Extract the [X, Y] coordinate from the center of the cell holding the provided text.  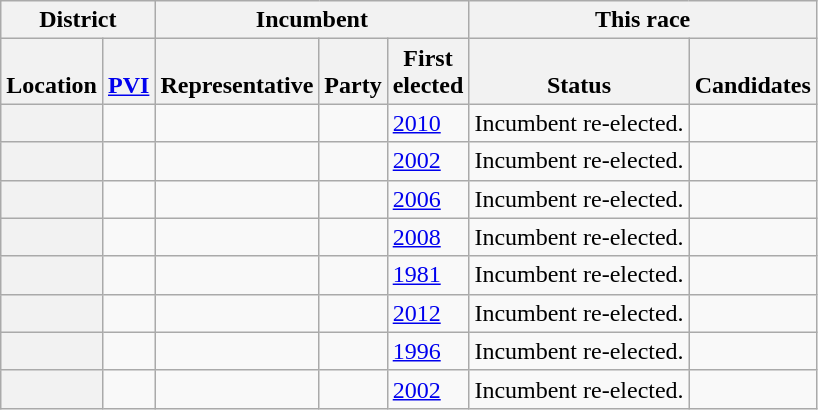
2010 [428, 123]
This race [642, 20]
Candidates [752, 72]
Party [353, 72]
Location [52, 72]
1981 [428, 275]
2012 [428, 313]
Incumbent [312, 20]
2006 [428, 199]
Status [579, 72]
Representative [237, 72]
1996 [428, 351]
PVI [128, 72]
Firstelected [428, 72]
District [78, 20]
2008 [428, 237]
